Determine the [x, y] coordinate at the center of the cell enclosing the given text.  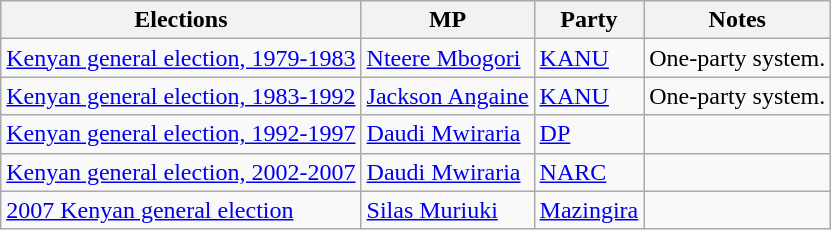
Mazingira [589, 210]
Kenyan general election, 1992-1997 [181, 134]
MP [448, 20]
Party [589, 20]
2007 Kenyan general election [181, 210]
Silas Muriuki [448, 210]
Notes [738, 20]
NARC [589, 172]
Kenyan general election, 2002-2007 [181, 172]
DP [589, 134]
Nteere Mbogori [448, 58]
Kenyan general election, 1983-1992 [181, 96]
Jackson Angaine [448, 96]
Elections [181, 20]
Kenyan general election, 1979-1983 [181, 58]
